Determine the (x, y) coordinate at the center of the cell enclosing the given text.  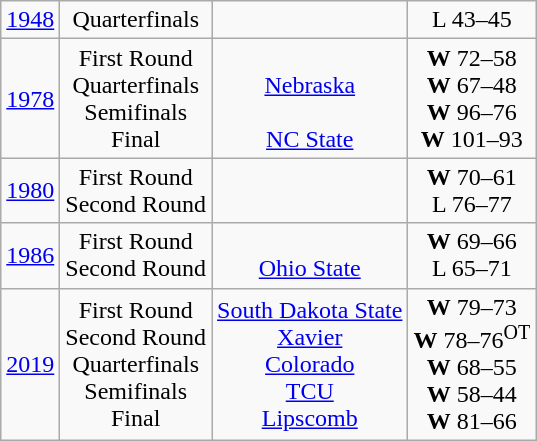
Quarterfinals (136, 20)
W 70–61L 76–77 (472, 190)
W 69–66L 65–71 (472, 256)
1986 (30, 256)
First RoundQuarterfinalsSemifinalsFinal (136, 98)
1978 (30, 98)
South Dakota StateXavierColoradoTCULipscomb (310, 364)
Ohio State (310, 256)
First RoundSecond RoundQuarterfinalsSemifinalsFinal (136, 364)
1980 (30, 190)
1948 (30, 20)
L 43–45 (472, 20)
2019 (30, 364)
NebraskaNC State (310, 98)
W 79–73 W 78–76OT W 68–55 W 58–44 W 81–66 (472, 364)
W 72–58W 67–48W 96–76W 101–93 (472, 98)
